Locate the cell with the specified text and output its [x, y] center coordinate. 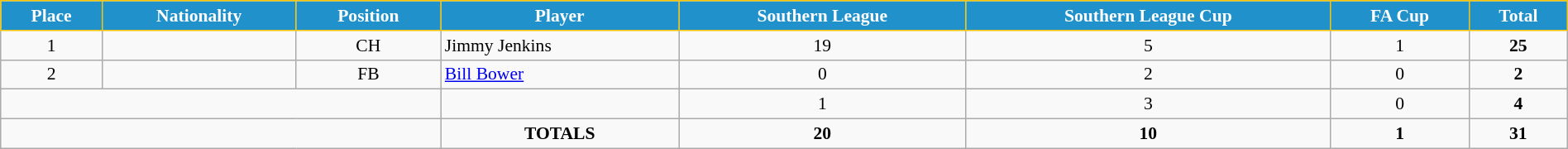
Southern League Cup [1148, 16]
Jimmy Jenkins [560, 46]
CH [369, 46]
Bill Bower [560, 74]
25 [1518, 46]
Southern League [822, 16]
Position [369, 16]
5 [1148, 46]
FA Cup [1400, 16]
TOTALS [560, 134]
FB [369, 74]
Nationality [198, 16]
19 [822, 46]
10 [1148, 134]
3 [1148, 104]
4 [1518, 104]
31 [1518, 134]
20 [822, 134]
Player [560, 16]
Place [51, 16]
Total [1518, 16]
